Capture the cell that displays the provided text and extract its (x, y) central coordinate. 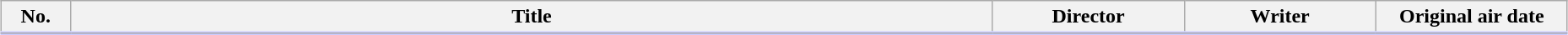
Original air date (1472, 17)
No. (35, 17)
Director (1089, 17)
Title (532, 17)
Writer (1279, 17)
